Determine the (X, Y) coordinate at the center of the cell enclosing the given text.  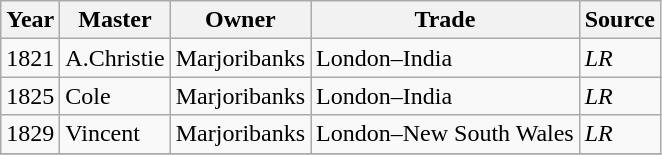
1825 (30, 96)
1821 (30, 58)
Vincent (115, 134)
Source (620, 20)
Master (115, 20)
1829 (30, 134)
Cole (115, 96)
Year (30, 20)
Owner (240, 20)
London–New South Wales (446, 134)
Trade (446, 20)
A.Christie (115, 58)
